Return the (X, Y) coordinate for the center point of the cell that contains the specified text.  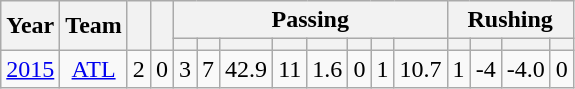
11 (290, 69)
3 (184, 69)
Year (30, 26)
Team (94, 26)
2 (138, 69)
ATL (94, 69)
10.7 (420, 69)
7 (208, 69)
1.6 (328, 69)
-4.0 (526, 69)
Rushing (510, 20)
42.9 (246, 69)
-4 (486, 69)
2015 (30, 69)
Passing (310, 20)
